For the text-containing cell, return its midpoint in [X, Y] coordinate format. 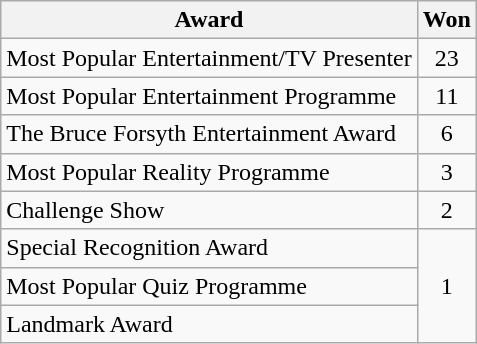
3 [446, 172]
1 [446, 286]
The Bruce Forsyth Entertainment Award [210, 134]
Most Popular Reality Programme [210, 172]
Most Popular Entertainment/TV Presenter [210, 58]
Special Recognition Award [210, 248]
6 [446, 134]
11 [446, 96]
Most Popular Quiz Programme [210, 286]
2 [446, 210]
Challenge Show [210, 210]
Won [446, 20]
23 [446, 58]
Most Popular Entertainment Programme [210, 96]
Landmark Award [210, 324]
Award [210, 20]
